Return (X, Y) of the center of cell containing provided text 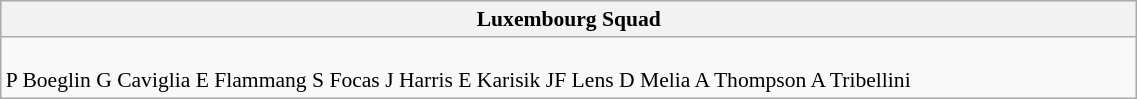
P Boeglin G Caviglia E Flammang S Focas J Harris E Karisik JF Lens D Melia A Thompson A Tribellini (569, 68)
Luxembourg Squad (569, 19)
